Output the (x, y) coordinate of the center of the cell containing the given text.  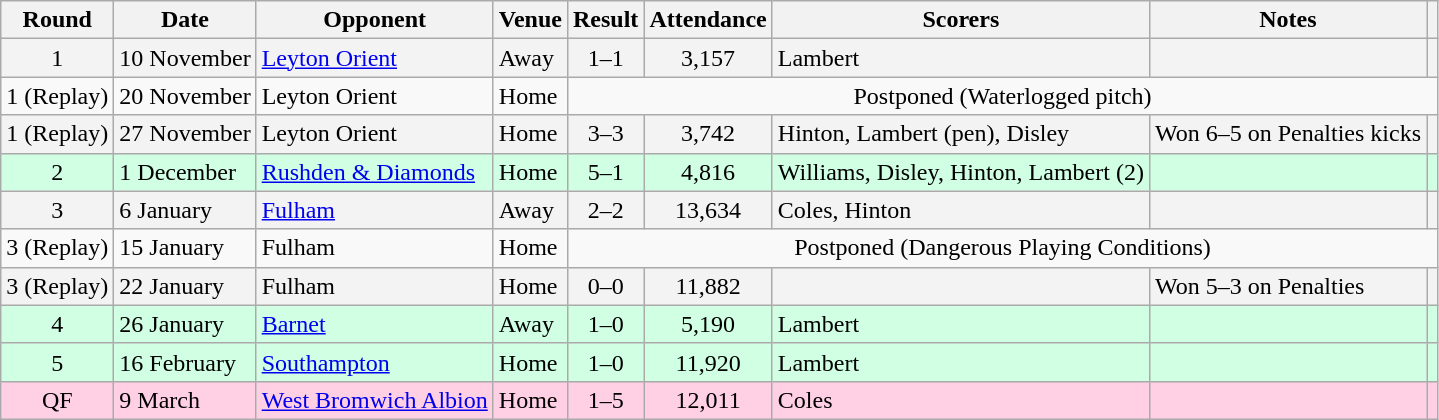
1 December (185, 172)
5,190 (708, 324)
Result (605, 20)
9 March (185, 400)
2 (58, 172)
Southampton (374, 362)
Hinton, Lambert (pen), Disley (960, 134)
Rushden & Diamonds (374, 172)
Coles, Hinton (960, 210)
Venue (530, 20)
5–1 (605, 172)
3 (58, 210)
5 (58, 362)
16 February (185, 362)
11,882 (708, 286)
Barnet (374, 324)
20 November (185, 96)
1 (58, 58)
Scorers (960, 20)
3,742 (708, 134)
Attendance (708, 20)
6 January (185, 210)
Won 5–3 on Penalties (1288, 286)
2–2 (605, 210)
27 November (185, 134)
QF (58, 400)
Opponent (374, 20)
11,920 (708, 362)
22 January (185, 286)
Postponed (Dangerous Playing Conditions) (1002, 248)
Round (58, 20)
0–0 (605, 286)
Date (185, 20)
26 January (185, 324)
West Bromwich Albion (374, 400)
4,816 (708, 172)
1–1 (605, 58)
Postponed (Waterlogged pitch) (1002, 96)
Coles (960, 400)
3–3 (605, 134)
15 January (185, 248)
4 (58, 324)
Notes (1288, 20)
12,011 (708, 400)
Williams, Disley, Hinton, Lambert (2) (960, 172)
3,157 (708, 58)
1–5 (605, 400)
10 November (185, 58)
Won 6–5 on Penalties kicks (1288, 134)
13,634 (708, 210)
